Extract the [X, Y] coordinate from the center of the cell holding the provided text.  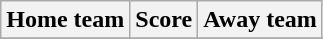
Home team [66, 20]
Away team [260, 20]
Score [164, 20]
